Capture the cell that displays the provided text and extract its [x, y] central coordinate. 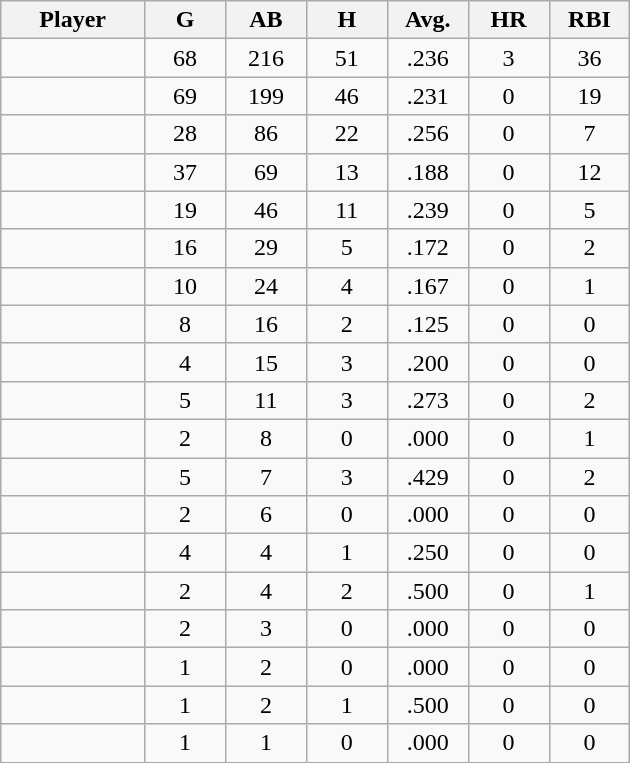
68 [186, 58]
.256 [428, 134]
51 [346, 58]
13 [346, 172]
28 [186, 134]
10 [186, 286]
199 [266, 96]
.188 [428, 172]
86 [266, 134]
.429 [428, 477]
AB [266, 20]
Avg. [428, 20]
G [186, 20]
6 [266, 515]
RBI [590, 20]
36 [590, 58]
.250 [428, 553]
.125 [428, 324]
29 [266, 248]
24 [266, 286]
.239 [428, 210]
.231 [428, 96]
37 [186, 172]
.236 [428, 58]
216 [266, 58]
.172 [428, 248]
12 [590, 172]
15 [266, 362]
22 [346, 134]
H [346, 20]
.167 [428, 286]
.200 [428, 362]
.273 [428, 400]
HR [508, 20]
Player [73, 20]
